Provide the [X, Y] coordinate of the cell's center where the given text is located.  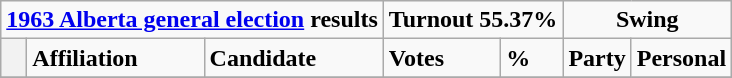
Candidate [294, 58]
Personal [681, 58]
% [532, 58]
Turnout 55.37% [473, 20]
1963 Alberta general election results [192, 20]
Affiliation [116, 58]
Swing [648, 20]
Votes [442, 58]
Party [597, 58]
